Return the (x, y) coordinate for the center point of the cell that contains the specified text.  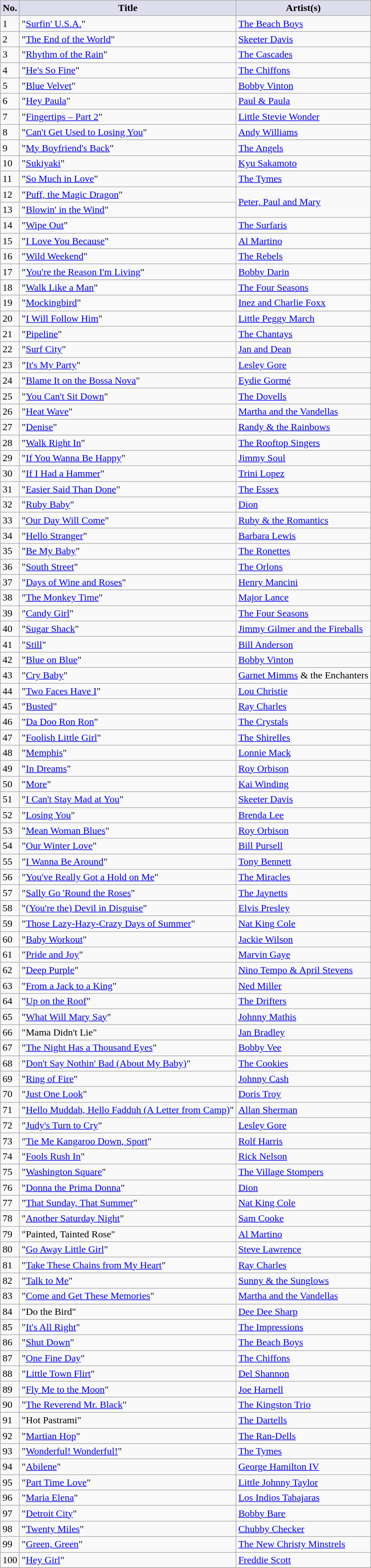
Bill Anderson (303, 644)
"Detroit City" (128, 1513)
Lonnie Mack (303, 753)
"Donna the Prima Donna" (128, 1188)
"Memphis" (128, 753)
81 (10, 1265)
Joe Harnell (303, 1389)
Jan Bradley (303, 1032)
"Little Town Flirt" (128, 1374)
57 (10, 892)
Bobby Bare (303, 1513)
"Martian Hop" (128, 1435)
52 (10, 815)
25 (10, 396)
Trini Lopez (303, 474)
The Rooftop Singers (303, 442)
The Jaynetts (303, 892)
46 (10, 722)
23 (10, 365)
Henry Mancini (303, 582)
"Go Away Little Girl" (128, 1250)
40 (10, 629)
Jan and Dean (303, 349)
"Ring of Fire" (128, 1079)
"Just One Look" (128, 1094)
"Blue Velvet" (128, 86)
Rick Nelson (303, 1156)
"Heat Wave" (128, 411)
28 (10, 442)
94 (10, 1467)
"Denise" (128, 427)
50 (10, 784)
32 (10, 505)
Kai Winding (303, 784)
The Chantays (303, 334)
49 (10, 769)
58 (10, 908)
29 (10, 458)
76 (10, 1188)
Freddie Scott (303, 1560)
"Deep Purple" (128, 970)
Sunny & the Sunglows (303, 1281)
"Fingertips – Part 2" (128, 117)
"Losing You" (128, 815)
48 (10, 753)
The Essex (303, 489)
"Part Time Love" (128, 1482)
97 (10, 1513)
Johnny Mathis (303, 1017)
21 (10, 334)
Nino Tempo & April Stevens (303, 970)
"Busted" (128, 707)
"Hey Paula" (128, 101)
Jimmy Soul (303, 458)
43 (10, 675)
30 (10, 474)
Rolf Harris (303, 1141)
45 (10, 707)
The Surfaris (303, 225)
68 (10, 1063)
"Our Day Will Come" (128, 520)
"Judy's Turn to Cry" (128, 1125)
The Dartells (303, 1420)
"Da Doo Ron Ron" (128, 722)
"Two Faces Have I" (128, 691)
Doris Troy (303, 1094)
8 (10, 132)
The New Christy Minstrels (303, 1544)
31 (10, 489)
Artist(s) (303, 8)
Bobby Darin (303, 272)
"The End of the World" (128, 39)
87 (10, 1358)
"Wipe Out" (128, 225)
"Hot Pastrami" (128, 1420)
Garnet Mimms & the Enchanters (303, 675)
"I Wanna Be Around" (128, 861)
"That Sunday, That Summer" (128, 1203)
Del Shannon (303, 1374)
Little Peggy March (303, 318)
Eydie Gormé (303, 380)
Bill Pursell (303, 846)
The Cookies (303, 1063)
"My Boyfriend's Back" (128, 148)
"Sally Go 'Round the Roses" (128, 892)
"He's So Fine" (128, 70)
"Surf City" (128, 349)
51 (10, 799)
71 (10, 1110)
Ruby & the Romantics (303, 520)
Jimmy Gilmer and the Fireballs (303, 629)
Tony Bennett (303, 861)
2 (10, 39)
"Easier Said Than Done" (128, 489)
88 (10, 1374)
"Green, Green" (128, 1544)
"Mama Didn't Lie" (128, 1032)
The Dovells (303, 396)
82 (10, 1281)
3 (10, 55)
"Those Lazy-Hazy-Crazy Days of Summer" (128, 923)
"You've Really Got a Hold on Me" (128, 877)
33 (10, 520)
5 (10, 86)
"Mockingbird" (128, 303)
Elvis Presley (303, 908)
67 (10, 1048)
"Another Saturday Night" (128, 1219)
79 (10, 1234)
"Twenty Miles" (128, 1529)
"South Street" (128, 567)
"Can't Get Used to Losing You" (128, 132)
"I Love You Because" (128, 241)
39 (10, 613)
Randy & the Rainbows (303, 427)
62 (10, 970)
24 (10, 380)
Major Lance (303, 598)
Andy Williams (303, 132)
83 (10, 1296)
6 (10, 101)
92 (10, 1435)
Lou Christie (303, 691)
13 (10, 210)
Inez and Charlie Foxx (303, 303)
"Washington Square" (128, 1172)
"Don't Say Nothin' Bad (About My Baby)" (128, 1063)
Brenda Lee (303, 815)
"It's All Right" (128, 1327)
7 (10, 117)
80 (10, 1250)
"Talk to Me" (128, 1281)
The Shirelles (303, 738)
"Come and Get These Memories" (128, 1296)
"Tie Me Kangaroo Down, Sport" (128, 1141)
"Baby Workout" (128, 939)
38 (10, 598)
64 (10, 1001)
The Ronettes (303, 551)
"Cry Baby" (128, 675)
63 (10, 986)
"Painted, Tainted Rose" (128, 1234)
18 (10, 287)
"Walk Right In" (128, 442)
Johnny Cash (303, 1079)
41 (10, 644)
"Shut Down" (128, 1343)
"I Will Follow Him" (128, 318)
The Rebels (303, 256)
"You're the Reason I'm Living" (128, 272)
Little Johnny Taylor (303, 1482)
"Blue on Blue" (128, 660)
The Crystals (303, 722)
60 (10, 939)
"(You're the) Devil in Disguise" (128, 908)
34 (10, 536)
66 (10, 1032)
75 (10, 1172)
"You Can't Sit Down" (128, 396)
No. (10, 8)
26 (10, 411)
"Fools Rush In" (128, 1156)
36 (10, 567)
98 (10, 1529)
47 (10, 738)
"Still" (128, 644)
35 (10, 551)
55 (10, 861)
"Days of Wine and Roses" (128, 582)
11 (10, 179)
"Pipeline" (128, 334)
Marvin Gaye (303, 955)
90 (10, 1405)
"Do the Bird" (128, 1312)
10 (10, 163)
"Take These Chains from My Heart" (128, 1265)
17 (10, 272)
Ned Miller (303, 986)
The Angels (303, 148)
16 (10, 256)
"It's My Party" (128, 365)
74 (10, 1156)
69 (10, 1079)
22 (10, 349)
95 (10, 1482)
George Hamilton IV (303, 1467)
"Wild Weekend" (128, 256)
"Sukiyaki" (128, 163)
"Mean Woman Blues" (128, 830)
93 (10, 1451)
"Pride and Joy" (128, 955)
19 (10, 303)
"Rhythm of the Rain" (128, 55)
"Surfin' U.S.A." (128, 24)
"Hey Girl" (128, 1560)
65 (10, 1017)
99 (10, 1544)
4 (10, 70)
20 (10, 318)
The Drifters (303, 1001)
59 (10, 923)
"Foolish Little Girl" (128, 738)
96 (10, 1498)
"Candy Girl" (128, 613)
86 (10, 1343)
27 (10, 427)
"Blowin' in the Wind" (128, 210)
"More" (128, 784)
The Cascades (303, 55)
89 (10, 1389)
"I Can't Stay Mad at You" (128, 799)
53 (10, 830)
Dee Dee Sharp (303, 1312)
"Walk Like a Man" (128, 287)
"Puff, the Magic Dragon" (128, 194)
The Impressions (303, 1327)
37 (10, 582)
"Hello Muddah, Hello Fadduh (A Letter from Camp)" (128, 1110)
Jackie Wilson (303, 939)
73 (10, 1141)
Kyu Sakamoto (303, 163)
44 (10, 691)
"Up on the Roof" (128, 1001)
"The Reverend Mr. Black" (128, 1405)
"What Will Mary Say" (128, 1017)
The Miracles (303, 877)
12 (10, 194)
"So Much in Love" (128, 179)
"Wonderful! Wonderful!" (128, 1451)
91 (10, 1420)
77 (10, 1203)
Title (128, 8)
Peter, Paul and Mary (303, 202)
"Maria Elena" (128, 1498)
Little Stevie Wonder (303, 117)
85 (10, 1327)
"The Night Has a Thousand Eyes" (128, 1048)
70 (10, 1094)
"If You Wanna Be Happy" (128, 458)
Barbara Lewis (303, 536)
Bobby Vee (303, 1048)
Steve Lawrence (303, 1250)
100 (10, 1560)
The Orlons (303, 567)
Sam Cooke (303, 1219)
The Kingston Trio (303, 1405)
"Sugar Shack" (128, 629)
Chubby Checker (303, 1529)
Paul & Paula (303, 101)
84 (10, 1312)
"Hello Stranger" (128, 536)
54 (10, 846)
78 (10, 1219)
1 (10, 24)
"From a Jack to a King" (128, 986)
"In Dreams" (128, 769)
Allan Sherman (303, 1110)
56 (10, 877)
"Our Winter Love" (128, 846)
61 (10, 955)
Los Indios Tabajaras (303, 1498)
"Blame It on the Bossa Nova" (128, 380)
"Abilene" (128, 1467)
The Village Stompers (303, 1172)
9 (10, 148)
The Ran-Dells (303, 1435)
14 (10, 225)
"Fly Me to the Moon" (128, 1389)
"If I Had a Hammer" (128, 474)
"Ruby Baby" (128, 505)
72 (10, 1125)
"The Monkey Time" (128, 598)
"One Fine Day" (128, 1358)
15 (10, 241)
"Be My Baby" (128, 551)
42 (10, 660)
